Find where the given text appears and provide that cell's center as [x, y] coordinate. 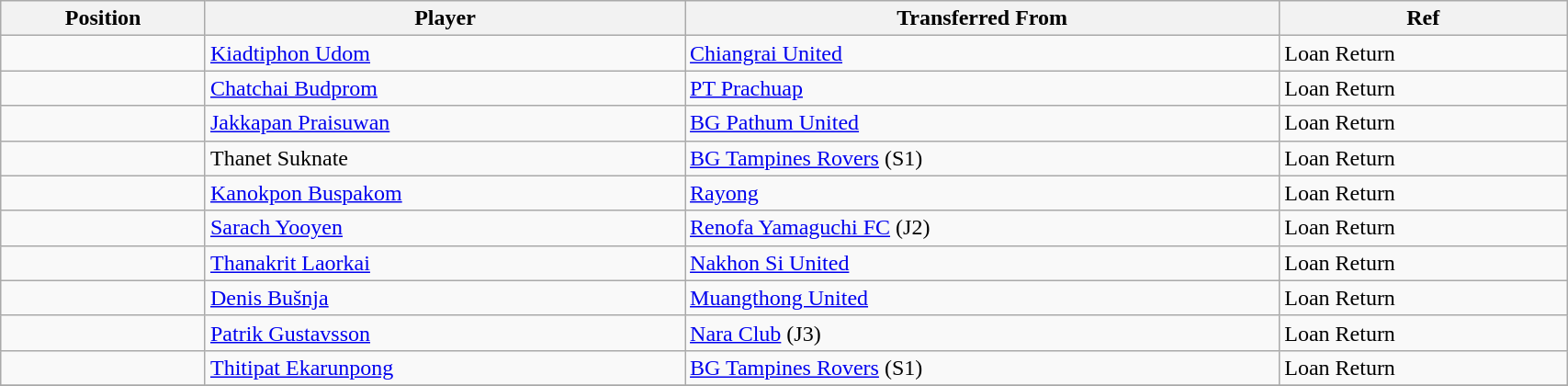
Nakhon Si United [983, 263]
BG Pathum United [983, 123]
Thitipat Ekarunpong [445, 368]
Chatchai Budprom [445, 88]
Player [445, 18]
Renofa Yamaguchi FC (J2) [983, 228]
Rayong [983, 193]
Muangthong United [983, 298]
PT Prachuap [983, 88]
Nara Club (J3) [983, 333]
Sarach Yooyen [445, 228]
Transferred From [983, 18]
Kanokpon Buspakom [445, 193]
Position [103, 18]
Kiadtiphon Udom [445, 53]
Denis Bušnja [445, 298]
Thanet Suknate [445, 158]
Ref [1424, 18]
Patrik Gustavsson [445, 333]
Thanakrit Laorkai [445, 263]
Chiangrai United [983, 53]
Jakkapan Praisuwan [445, 123]
